Return (x, y) of the center of cell containing provided text 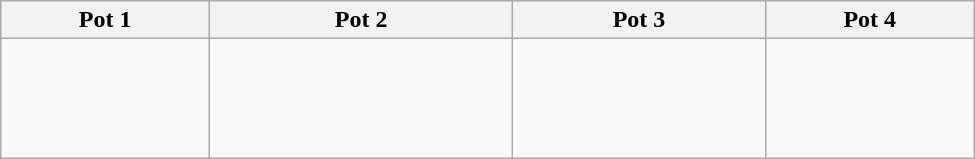
Pot 4 (870, 20)
Pot 1 (106, 20)
Pot 3 (640, 20)
Pot 2 (362, 20)
